Pinpoint the cell where the given text exists, returning its [x, y] midpoint coordinate. 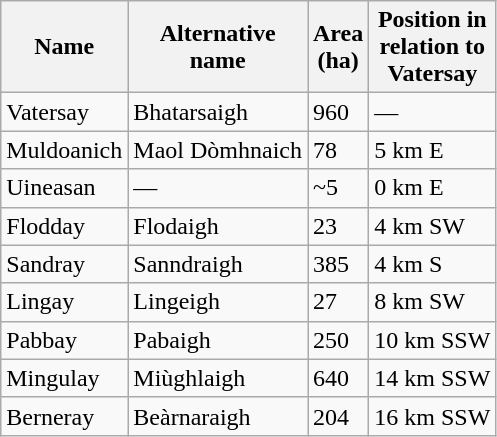
Mingulay [64, 378]
Muldoanich [64, 150]
27 [338, 302]
Lingeigh [218, 302]
Uineasan [64, 188]
Position inrelation toVatersay [432, 47]
14 km SSW [432, 378]
Sanndraigh [218, 264]
Pabbay [64, 340]
Berneray [64, 416]
8 km SW [432, 302]
Bhatarsaigh [218, 112]
10 km SSW [432, 340]
Area(ha) [338, 47]
Maol Dòmhnaich [218, 150]
4 km S [432, 264]
250 [338, 340]
Miùghlaigh [218, 378]
Alternativename [218, 47]
23 [338, 226]
Flodday [64, 226]
4 km SW [432, 226]
Name [64, 47]
0 km E [432, 188]
16 km SSW [432, 416]
5 km E [432, 150]
Pabaigh [218, 340]
Flodaigh [218, 226]
Beàrnaraigh [218, 416]
Lingay [64, 302]
~5 [338, 188]
385 [338, 264]
Sandray [64, 264]
960 [338, 112]
78 [338, 150]
204 [338, 416]
640 [338, 378]
Vatersay [64, 112]
